Determine the [X, Y] coordinate at the center of the cell enclosing the given text.  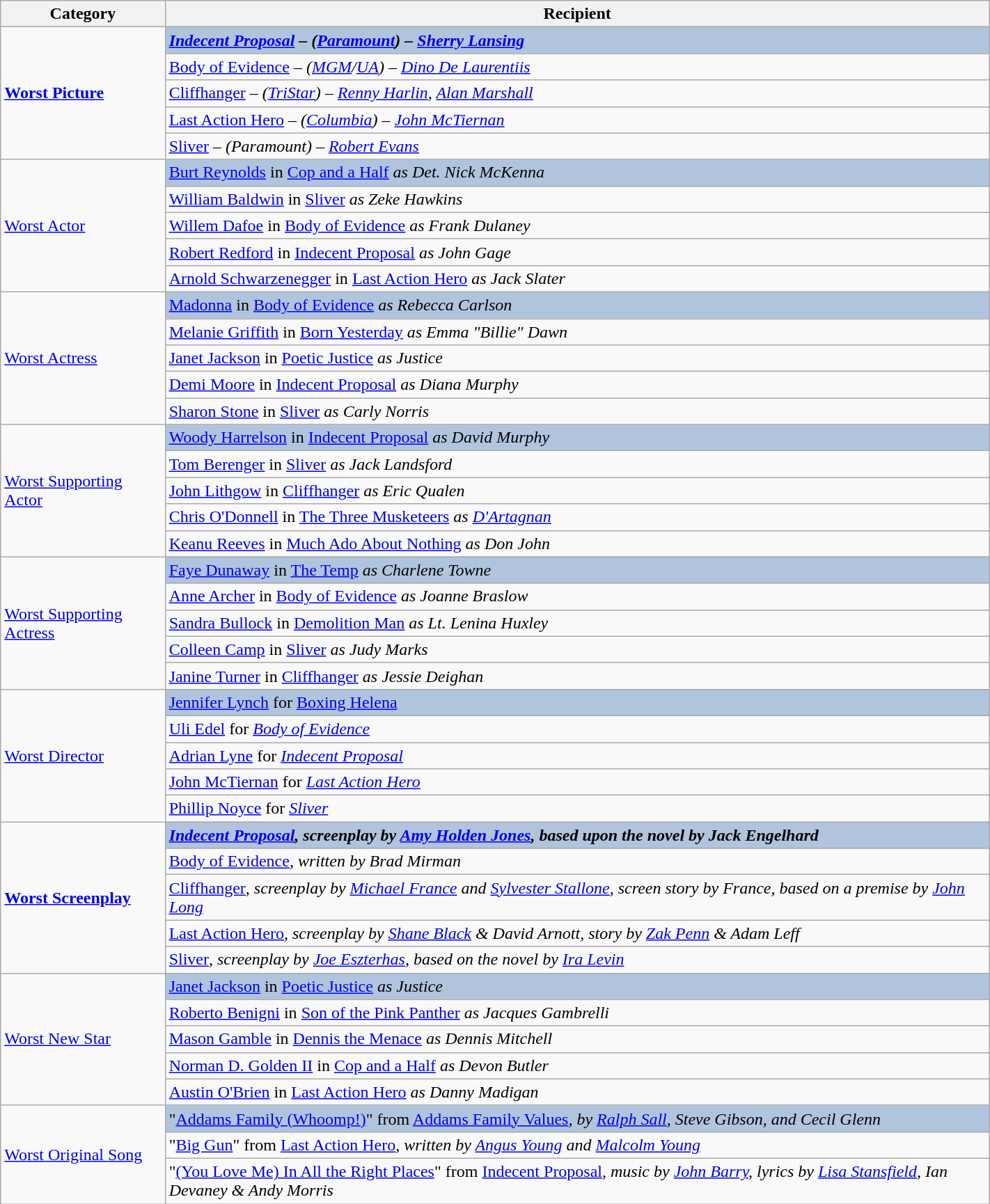
Mason Gamble in Dennis the Menace as Dennis Mitchell [577, 1039]
Arnold Schwarzenegger in Last Action Hero as Jack Slater [577, 278]
Worst Actor [83, 225]
Melanie Griffith in Born Yesterday as Emma "Billie" Dawn [577, 332]
Worst Picture [83, 93]
Adrian Lyne for Indecent Proposal [577, 755]
Norman D. Golden II in Cop and a Half as Devon Butler [577, 1066]
Last Action Hero – (Columbia) – John McTiernan [577, 120]
Cliffhanger, screenplay by Michael France and Sylvester Stallone, screen story by France, based on a premise by John Long [577, 898]
Jennifer Lynch for Boxing Helena [577, 702]
John Lithgow in Cliffhanger as Eric Qualen [577, 491]
Worst Original Song [83, 1154]
Faye Dunaway in The Temp as Charlene Towne [577, 570]
William Baldwin in Sliver as Zeke Hawkins [577, 199]
Tom Berenger in Sliver as Jack Landsford [577, 464]
Demi Moore in Indecent Proposal as Diana Murphy [577, 385]
Sharon Stone in Sliver as Carly Norris [577, 411]
Keanu Reeves in Much Ado About Nothing as Don John [577, 544]
"Big Gun" from Last Action Hero, written by Angus Young and Malcolm Young [577, 1145]
Worst Actress [83, 358]
Indecent Proposal, screenplay by Amy Holden Jones, based upon the novel by Jack Engelhard [577, 835]
Anne Archer in Body of Evidence as Joanne Braslow [577, 596]
Uli Edel for Body of Evidence [577, 729]
Chris O'Donnell in The Three Musketeers as D'Artagnan [577, 517]
Woody Harrelson in Indecent Proposal as David Murphy [577, 438]
Sliver – (Paramount) – Robert Evans [577, 146]
Robert Redford in Indecent Proposal as John Gage [577, 252]
Burt Reynolds in Cop and a Half as Det. Nick McKenna [577, 173]
Colleen Camp in Sliver as Judy Marks [577, 649]
Last Action Hero, screenplay by Shane Black & David Arnott, story by Zak Penn & Adam Leff [577, 933]
Category [83, 14]
Recipient [577, 14]
Indecent Proposal – (Paramount) – Sherry Lansing [577, 40]
Madonna in Body of Evidence as Rebecca Carlson [577, 305]
"Addams Family (Whoomp!)" from Addams Family Values, by Ralph Sall, Steve Gibson, and Cecil Glenn [577, 1118]
Sandra Bullock in Demolition Man as Lt. Lenina Huxley [577, 623]
Worst New Star [83, 1039]
Janine Turner in Cliffhanger as Jessie Deighan [577, 676]
Body of Evidence, written by Brad Mirman [577, 862]
Worst Supporting Actress [83, 623]
Sliver, screenplay by Joe Eszterhas, based on the novel by Ira Levin [577, 960]
Willem Dafoe in Body of Evidence as Frank Dulaney [577, 225]
Phillip Noyce for Sliver [577, 809]
Worst Screenplay [83, 898]
Roberto Benigni in Son of the Pink Panther as Jacques Gambrelli [577, 1013]
Worst Supporting Actor [83, 491]
John McTiernan for Last Action Hero [577, 782]
"(You Love Me) In All the Right Places" from Indecent Proposal, music by John Barry, lyrics by Lisa Stansfield, Ian Devaney & Andy Morris [577, 1180]
Worst Director [83, 755]
Austin O'Brien in Last Action Hero as Danny Madigan [577, 1092]
Body of Evidence – (MGM/UA) – Dino De Laurentiis [577, 67]
Cliffhanger – (TriStar) – Renny Harlin, Alan Marshall [577, 93]
